Identify which cell holds the provided text, then report its (x, y) central coordinate. 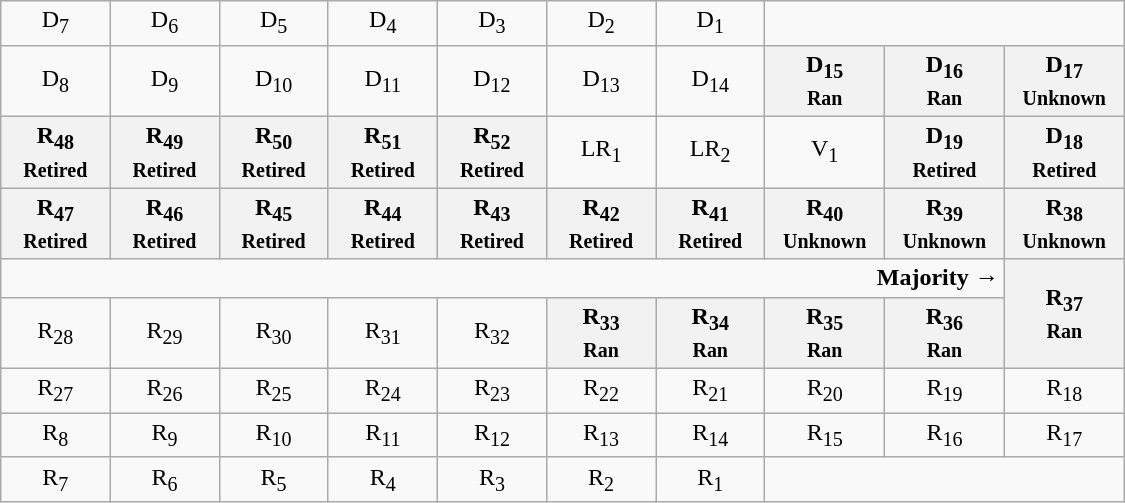
D10 (274, 80)
R5 (274, 479)
D16Ran (945, 80)
R17 (1064, 435)
R39Unknown (945, 224)
R37Ran (1064, 314)
R42Retired (600, 224)
R41Retired (710, 224)
R21 (710, 391)
R23 (492, 391)
R31 (382, 332)
R47Retired (56, 224)
R52Retired (492, 152)
D13 (600, 80)
R11 (382, 435)
D14 (710, 80)
Majority → (503, 278)
R26 (164, 391)
R30 (274, 332)
R10 (274, 435)
R38Unknown (1064, 224)
D7 (56, 23)
R19 (945, 391)
D3 (492, 23)
R35Ran (825, 332)
R43Retired (492, 224)
R15 (825, 435)
R44Retired (382, 224)
D15Ran (825, 80)
R2 (600, 479)
R12 (492, 435)
R16 (945, 435)
R20 (825, 391)
D19Retired (945, 152)
R7 (56, 479)
R3 (492, 479)
D5 (274, 23)
D18Retired (1064, 152)
R25 (274, 391)
R18 (1064, 391)
D6 (164, 23)
D4 (382, 23)
R13 (600, 435)
R48Retired (56, 152)
R34Ran (710, 332)
R50Retired (274, 152)
R36Ran (945, 332)
R32 (492, 332)
D9 (164, 80)
D1 (710, 23)
LR1 (600, 152)
R40Unknown (825, 224)
R45Retired (274, 224)
D2 (600, 23)
D11 (382, 80)
D17Unknown (1064, 80)
R22 (600, 391)
R9 (164, 435)
R4 (382, 479)
R24 (382, 391)
R51Retired (382, 152)
R46Retired (164, 224)
LR2 (710, 152)
V1 (825, 152)
R1 (710, 479)
D12 (492, 80)
R8 (56, 435)
R27 (56, 391)
R14 (710, 435)
R33Ran (600, 332)
R49Retired (164, 152)
R6 (164, 479)
R29 (164, 332)
D8 (56, 80)
R28 (56, 332)
